Return the [X, Y] coordinate for the center point of the cell that contains the specified text.  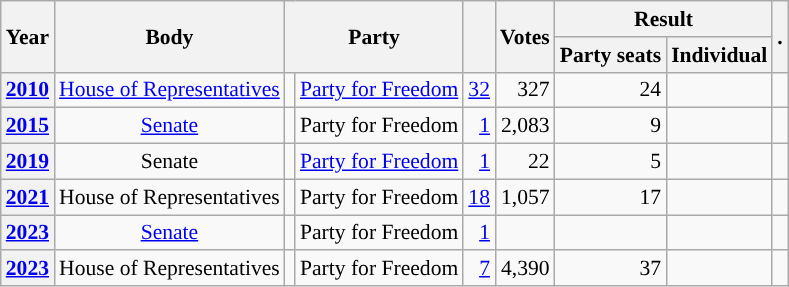
Result [664, 19]
22 [525, 162]
1,057 [525, 197]
9 [610, 126]
2021 [28, 197]
37 [610, 269]
2015 [28, 126]
Individual [719, 55]
24 [610, 90]
2010 [28, 90]
Body [170, 36]
4,390 [525, 269]
Party seats [610, 55]
. [780, 36]
18 [479, 197]
7 [479, 269]
Votes [525, 36]
17 [610, 197]
32 [479, 90]
Party [374, 36]
5 [610, 162]
2,083 [525, 126]
2019 [28, 162]
327 [525, 90]
Year [28, 36]
